Find where the given text appears and provide that cell's center as [X, Y] coordinate. 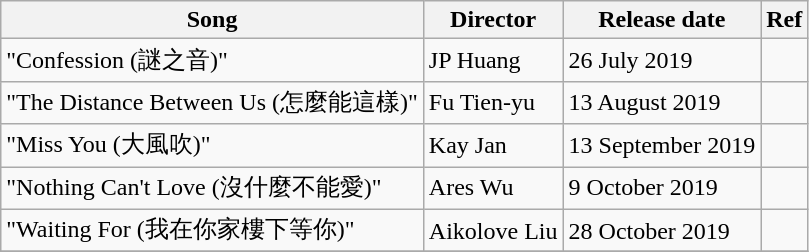
"Nothing Can't Love (沒什麼不能愛)" [212, 188]
JP Huang [493, 60]
Aikolove Liu [493, 230]
13 August 2019 [662, 102]
"The Distance Between Us (怎麼能這樣)" [212, 102]
Song [212, 20]
9 October 2019 [662, 188]
13 September 2019 [662, 146]
26 July 2019 [662, 60]
"Waiting For (我在你家樓下等你)" [212, 230]
Kay Jan [493, 146]
Director [493, 20]
"Confession (謎之音)" [212, 60]
Release date [662, 20]
Ref [784, 20]
28 October 2019 [662, 230]
Ares Wu [493, 188]
Fu Tien-yu [493, 102]
"Miss You (大風吹)" [212, 146]
